Output the [X, Y] coordinate of the center of the cell containing the given text.  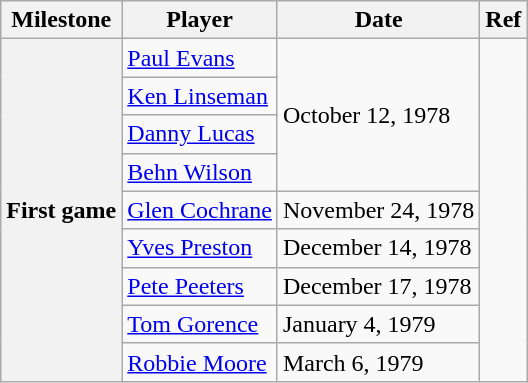
Ken Linseman [200, 96]
March 6, 1979 [378, 362]
Danny Lucas [200, 134]
Glen Cochrane [200, 210]
January 4, 1979 [378, 324]
Behn Wilson [200, 172]
Tom Gorence [200, 324]
October 12, 1978 [378, 115]
Milestone [62, 20]
December 17, 1978 [378, 286]
Player [200, 20]
Paul Evans [200, 58]
November 24, 1978 [378, 210]
December 14, 1978 [378, 248]
Yves Preston [200, 248]
Robbie Moore [200, 362]
First game [62, 210]
Ref [504, 20]
Date [378, 20]
Pete Peeters [200, 286]
